Scan for the cell matching the given text and deliver its (X, Y) coordinate at center. 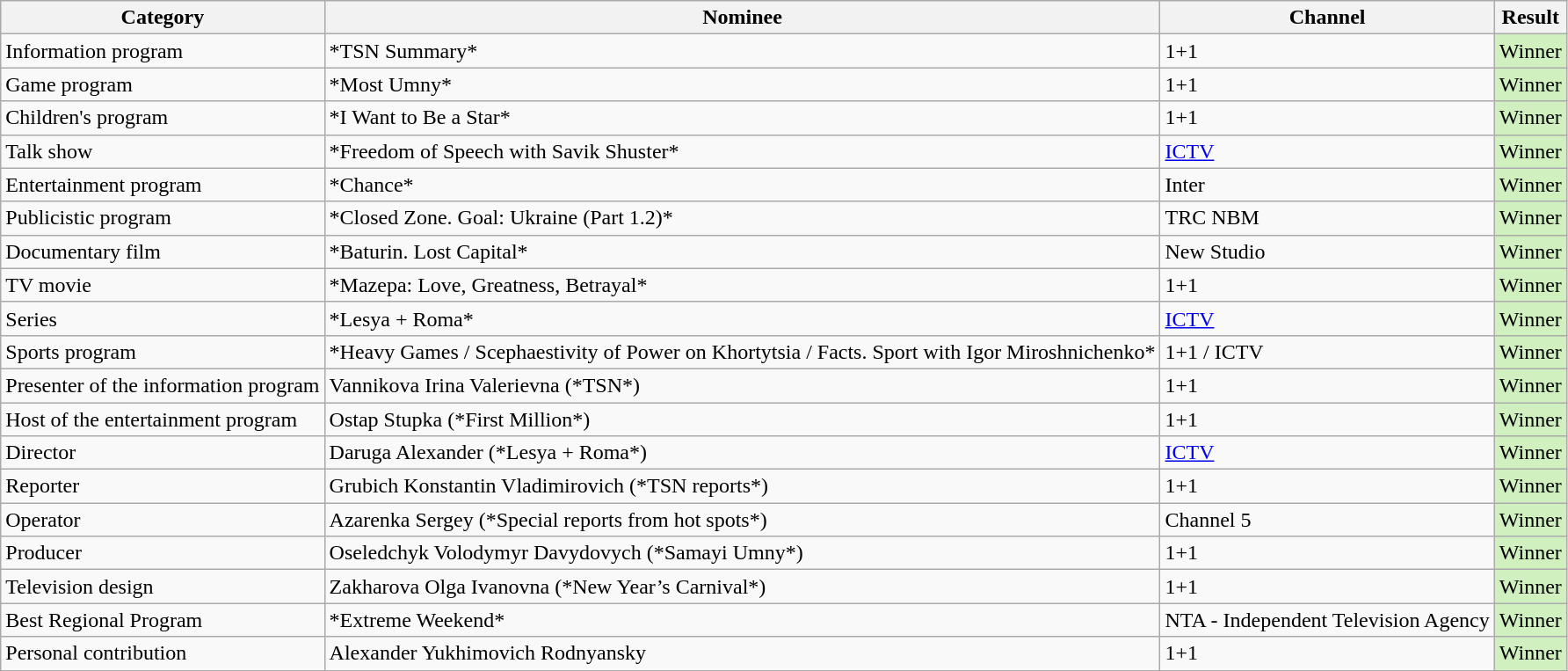
Talk show (163, 151)
Nominee (742, 18)
Presenter of the information program (163, 385)
Category (163, 18)
Game program (163, 84)
Alexander Yukhimovich Rodnyansky (742, 653)
Ostap Stupka (*First Million*) (742, 419)
*TSN Summary* (742, 51)
TRC NBM (1327, 218)
Oseledchyk Volodymyr Davydovych (*Samayi Umny*) (742, 553)
Host of the entertainment program (163, 419)
Documentary film (163, 252)
Best Regional Program (163, 620)
Information program (163, 51)
1+1 / ICTV (1327, 352)
Producer (163, 553)
NTA - Independent Television Agency (1327, 620)
Entertainment program (163, 185)
Azarenka Sergey (*Special reports from hot spots*) (742, 520)
*I Want to Be a Star* (742, 118)
*Chance* (742, 185)
Operator (163, 520)
Sports program (163, 352)
Personal contribution (163, 653)
*Closed Zone. Goal: Ukraine (Part 1.2)* (742, 218)
Grubich Konstantin Vladimirovich (*TSN reports*) (742, 486)
Reporter (163, 486)
Daruga Alexander (*Lesya + Roma*) (742, 453)
*Baturin. Lost Capital* (742, 252)
Vannikova Irina Valerievna (*TSN*) (742, 385)
*Freedom of Speech with Savik Shuster* (742, 151)
Inter (1327, 185)
*Extreme Weekend* (742, 620)
Channel 5 (1327, 520)
*Lesya + Roma* (742, 318)
*Mazepa: Love, Greatness, Betrayal* (742, 285)
*Most Umny* (742, 84)
Zakharova Olga Ivanovna (*New Year’s Carnival*) (742, 587)
TV movie (163, 285)
New Studio (1327, 252)
*Heavy Games / Scephaestivity of Power on Khortytsia / Facts. Sport with Igor Miroshnichenko* (742, 352)
Children's program (163, 118)
Result (1530, 18)
Channel (1327, 18)
Publicistic program (163, 218)
Television design (163, 587)
Series (163, 318)
Director (163, 453)
